For the text-containing cell, return its midpoint in (x, y) coordinate format. 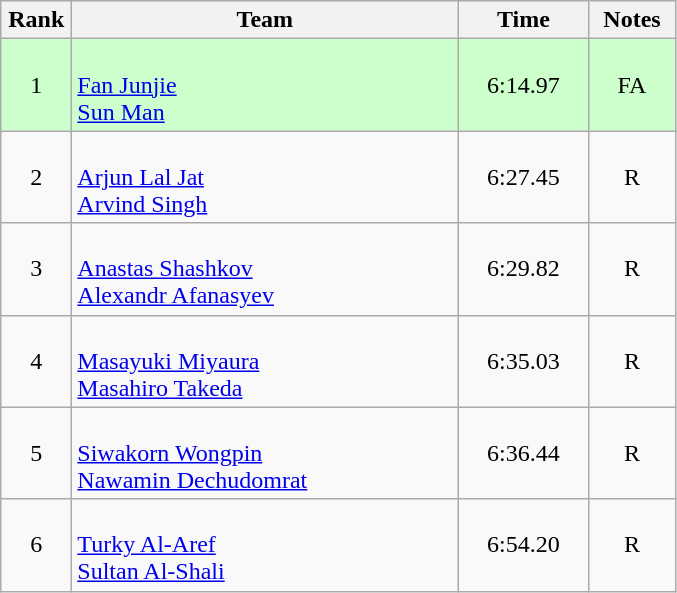
Turky Al-ArefSultan Al-Shali (265, 545)
6:29.82 (524, 269)
1 (36, 85)
Fan JunjieSun Man (265, 85)
6 (36, 545)
Team (265, 20)
6:14.97 (524, 85)
5 (36, 453)
4 (36, 361)
6:54.20 (524, 545)
2 (36, 177)
Time (524, 20)
Arjun Lal JatArvind Singh (265, 177)
6:27.45 (524, 177)
FA (632, 85)
Masayuki MiyauraMasahiro Takeda (265, 361)
Siwakorn WongpinNawamin Dechudomrat (265, 453)
Rank (36, 20)
Anastas ShashkovAlexandr Afanasyev (265, 269)
3 (36, 269)
6:35.03 (524, 361)
6:36.44 (524, 453)
Notes (632, 20)
